Find where the given text appears and provide that cell's center as [X, Y] coordinate. 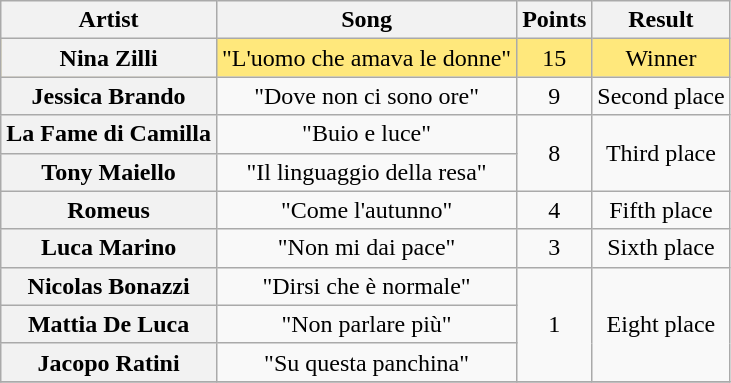
"Dirsi che è normale" [366, 286]
Tony Maiello [109, 172]
Luca Marino [109, 248]
"Non parlare più" [366, 324]
"Il linguaggio della resa" [366, 172]
9 [554, 96]
Jessica Brando [109, 96]
Winner [661, 58]
Song [366, 20]
La Fame di Camilla [109, 134]
Jacopo Ratini [109, 362]
"Dove non ci sono ore" [366, 96]
4 [554, 210]
"L'uomo che amava le donne" [366, 58]
Fifth place [661, 210]
Third place [661, 153]
15 [554, 58]
Points [554, 20]
"Non mi dai pace" [366, 248]
Romeus [109, 210]
Mattia De Luca [109, 324]
Sixth place [661, 248]
Second place [661, 96]
"Buio e luce" [366, 134]
8 [554, 153]
Eight place [661, 324]
Nicolas Bonazzi [109, 286]
1 [554, 324]
Nina Zilli [109, 58]
"Su questa panchina" [366, 362]
3 [554, 248]
"Come l'autunno" [366, 210]
Artist [109, 20]
Result [661, 20]
